Find where the given text appears and provide that cell's center as [X, Y] coordinate. 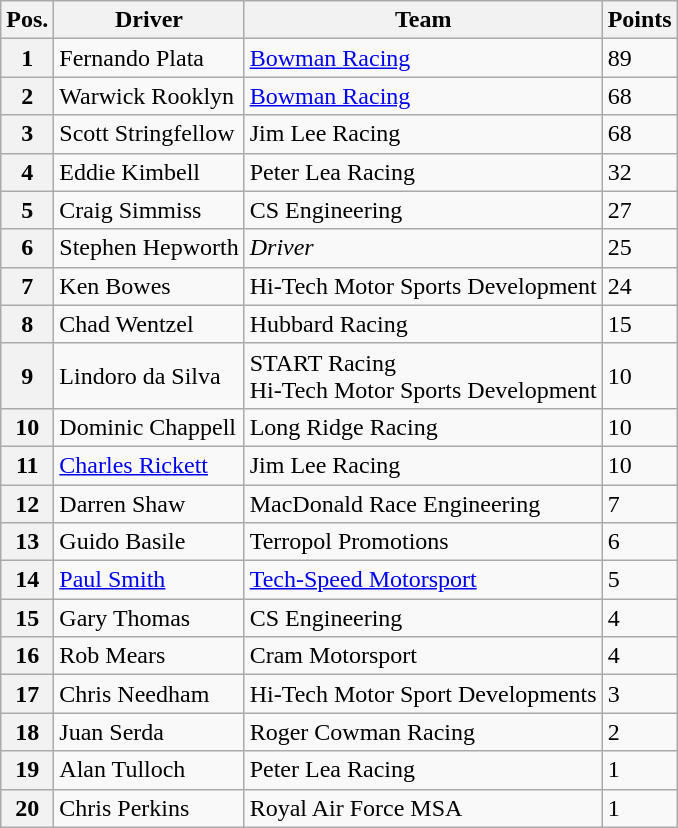
MacDonald Race Engineering [423, 503]
25 [640, 248]
Alan Tulloch [149, 770]
89 [640, 58]
Dominic Chappell [149, 427]
Team [423, 20]
Long Ridge Racing [423, 427]
Royal Air Force MSA [423, 808]
Fernando Plata [149, 58]
Rob Mears [149, 656]
Hi-Tech Motor Sports Development [423, 286]
Gary Thomas [149, 618]
19 [28, 770]
Charles Rickett [149, 465]
13 [28, 542]
Pos. [28, 20]
Darren Shaw [149, 503]
Ken Bowes [149, 286]
Juan Serda [149, 732]
Points [640, 20]
8 [28, 324]
Chris Perkins [149, 808]
11 [28, 465]
32 [640, 172]
Guido Basile [149, 542]
18 [28, 732]
Roger Cowman Racing [423, 732]
12 [28, 503]
Chad Wentzel [149, 324]
Hubbard Racing [423, 324]
Cram Motorsport [423, 656]
Craig Simmiss [149, 210]
9 [28, 376]
Scott Stringfellow [149, 134]
Warwick Rooklyn [149, 96]
27 [640, 210]
Paul Smith [149, 580]
Chris Needham [149, 694]
20 [28, 808]
START RacingHi-Tech Motor Sports Development [423, 376]
Lindoro da Silva [149, 376]
14 [28, 580]
Stephen Hepworth [149, 248]
Eddie Kimbell [149, 172]
Terropol Promotions [423, 542]
Tech-Speed Motorsport [423, 580]
17 [28, 694]
Hi-Tech Motor Sport Developments [423, 694]
16 [28, 656]
24 [640, 286]
